Provide the (X, Y) coordinate of the cell's center where the given text is located.  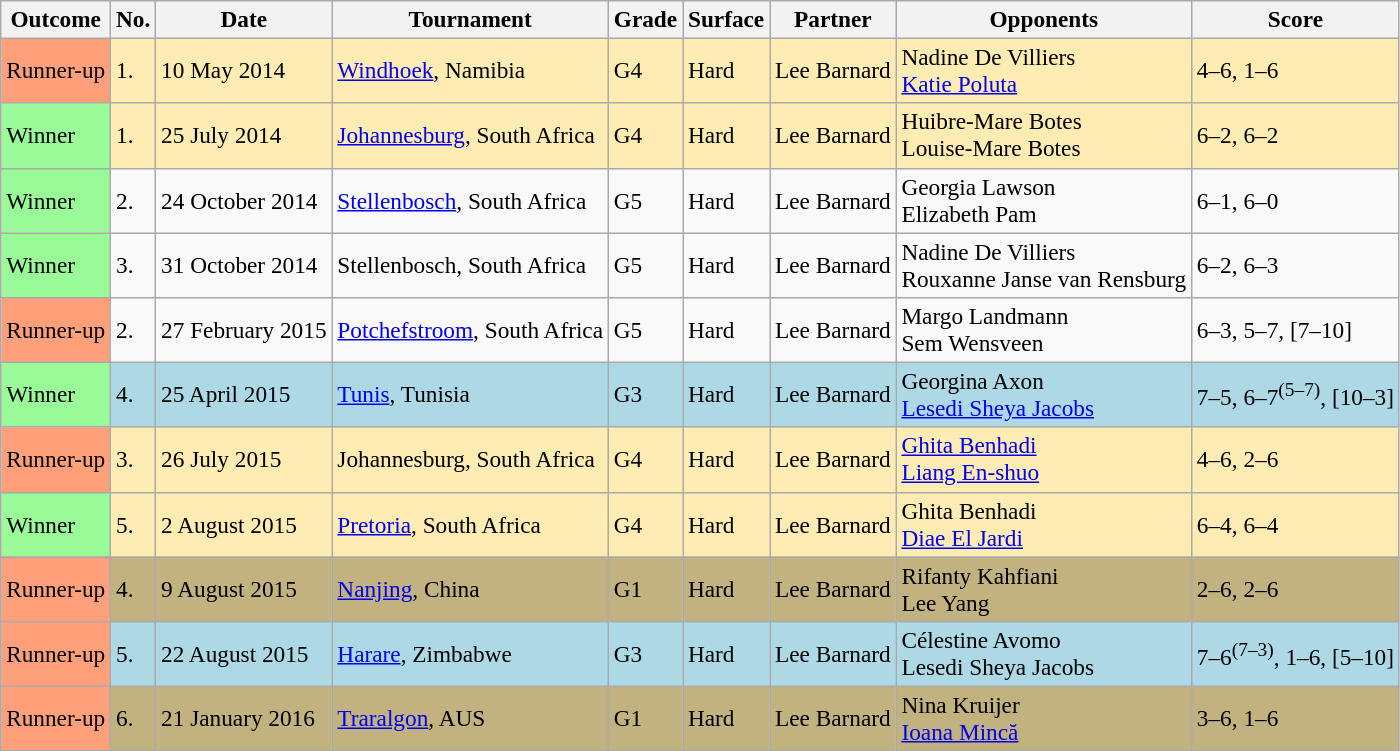
2–6, 2–6 (1295, 588)
26 July 2015 (244, 460)
Score (1295, 19)
Tournament (470, 19)
6–2, 6–2 (1295, 136)
9 August 2015 (244, 588)
Georgia Lawson Elizabeth Pam (1044, 200)
10 May 2014 (244, 70)
7–5, 6–7(5–7), [10–3] (1295, 394)
Windhoek, Namibia (470, 70)
4–6, 2–6 (1295, 460)
4–6, 1–6 (1295, 70)
Grade (645, 19)
Partner (833, 19)
6–4, 6–4 (1295, 524)
2 August 2015 (244, 524)
Margo Landmann Sem Wensveen (1044, 330)
Nadine De Villiers Rouxanne Janse van Rensburg (1044, 264)
Traralgon, AUS (470, 718)
Date (244, 19)
Huibre-Mare Botes Louise-Mare Botes (1044, 136)
Nina Kruijer Ioana Mincă (1044, 718)
Potchefstroom, South Africa (470, 330)
Ghita Benhadi Diae El Jardi (1044, 524)
Célestine Avomo Lesedi Sheya Jacobs (1044, 654)
Pretoria, South Africa (470, 524)
22 August 2015 (244, 654)
21 January 2016 (244, 718)
6–1, 6–0 (1295, 200)
6. (134, 718)
24 October 2014 (244, 200)
25 July 2014 (244, 136)
25 April 2015 (244, 394)
6–2, 6–3 (1295, 264)
Rifanty Kahfiani Lee Yang (1044, 588)
No. (134, 19)
Ghita Benhadi Liang En-shuo (1044, 460)
3–6, 1–6 (1295, 718)
Georgina Axon Lesedi Sheya Jacobs (1044, 394)
6–3, 5–7, [7–10] (1295, 330)
Surface (726, 19)
Harare, Zimbabwe (470, 654)
Nadine De Villiers Katie Poluta (1044, 70)
Outcome (56, 19)
31 October 2014 (244, 264)
7–6(7–3), 1–6, [5–10] (1295, 654)
Nanjing, China (470, 588)
Tunis, Tunisia (470, 394)
27 February 2015 (244, 330)
Opponents (1044, 19)
